Detect which cell encompasses the target text, then output its (x, y) center coordinate. 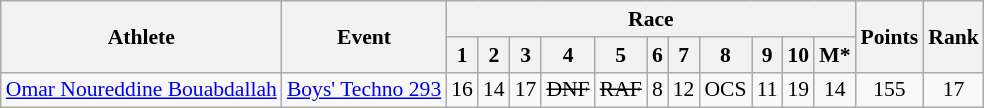
9 (768, 55)
DNF (568, 90)
Race (650, 19)
RAF (621, 90)
Points (890, 36)
19 (799, 90)
Event (364, 36)
2 (494, 55)
155 (890, 90)
OCS (725, 90)
Omar Noureddine Bouabdallah (142, 90)
Athlete (142, 36)
12 (684, 90)
10 (799, 55)
3 (526, 55)
11 (768, 90)
16 (462, 90)
6 (658, 55)
M* (834, 55)
5 (621, 55)
7 (684, 55)
Boys' Techno 293 (364, 90)
1 (462, 55)
4 (568, 55)
Rank (954, 36)
